Identify which cell holds the provided text, then report its [x, y] central coordinate. 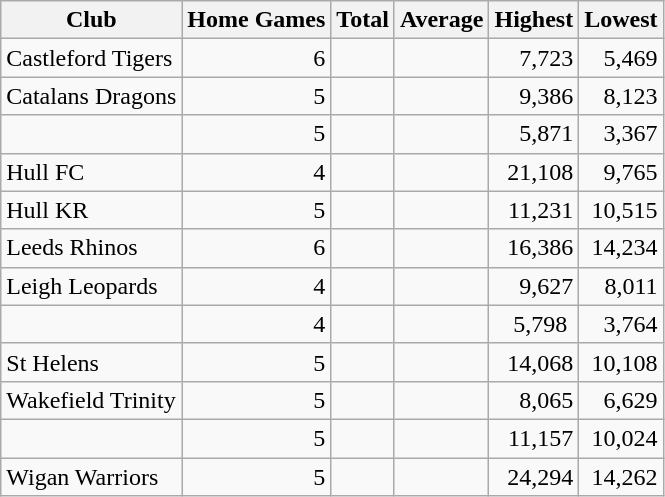
Highest [534, 20]
10,515 [621, 210]
Home Games [256, 20]
14,068 [534, 362]
5,798 [534, 324]
Wakefield Trinity [92, 400]
Club [92, 20]
11,157 [534, 438]
5,871 [534, 134]
Total [363, 20]
Leigh Leopards [92, 286]
24,294 [534, 477]
14,234 [621, 248]
8,123 [621, 96]
St Helens [92, 362]
Hull KR [92, 210]
8,011 [621, 286]
Wigan Warriors [92, 477]
6,629 [621, 400]
9,386 [534, 96]
11,231 [534, 210]
Leeds Rhinos [92, 248]
Lowest [621, 20]
7,723 [534, 58]
Hull FC [92, 172]
21,108 [534, 172]
9,627 [534, 286]
10,024 [621, 438]
9,765 [621, 172]
Average [442, 20]
Catalans Dragons [92, 96]
Castleford Tigers [92, 58]
3,367 [621, 134]
3,764 [621, 324]
5,469 [621, 58]
10,108 [621, 362]
16,386 [534, 248]
14,262 [621, 477]
8,065 [534, 400]
